Provide the (X, Y) coordinate of the cell's center where the given text is located.  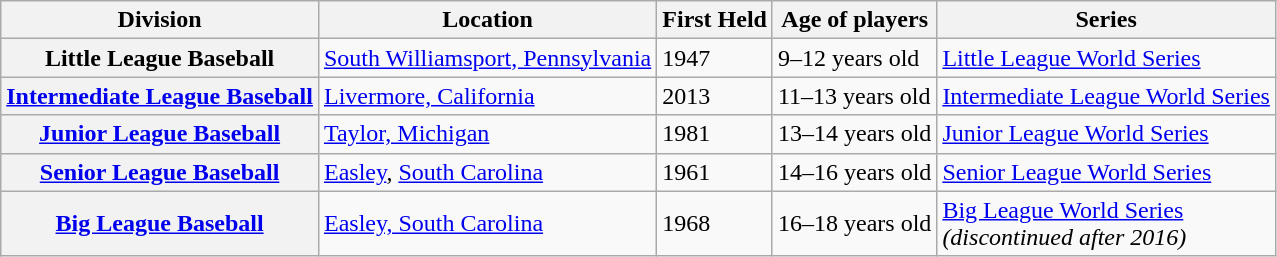
14–16 years old (854, 172)
Division (160, 20)
Little League Baseball (160, 58)
1961 (715, 172)
1968 (715, 224)
1947 (715, 58)
Taylor, Michigan (487, 134)
Intermediate League World Series (1106, 96)
Little League World Series (1106, 58)
Intermediate League Baseball (160, 96)
Senior League Baseball (160, 172)
Big League Baseball (160, 224)
Junior League World Series (1106, 134)
9–12 years old (854, 58)
Location (487, 20)
Age of players (854, 20)
Big League World Series(discontinued after 2016) (1106, 224)
Junior League Baseball (160, 134)
2013 (715, 96)
16–18 years old (854, 224)
Series (1106, 20)
Livermore, California (487, 96)
11–13 years old (854, 96)
Senior League World Series (1106, 172)
13–14 years old (854, 134)
First Held (715, 20)
1981 (715, 134)
South Williamsport, Pennsylvania (487, 58)
